Extract the (x, y) coordinate from the center of the cell holding the provided text.  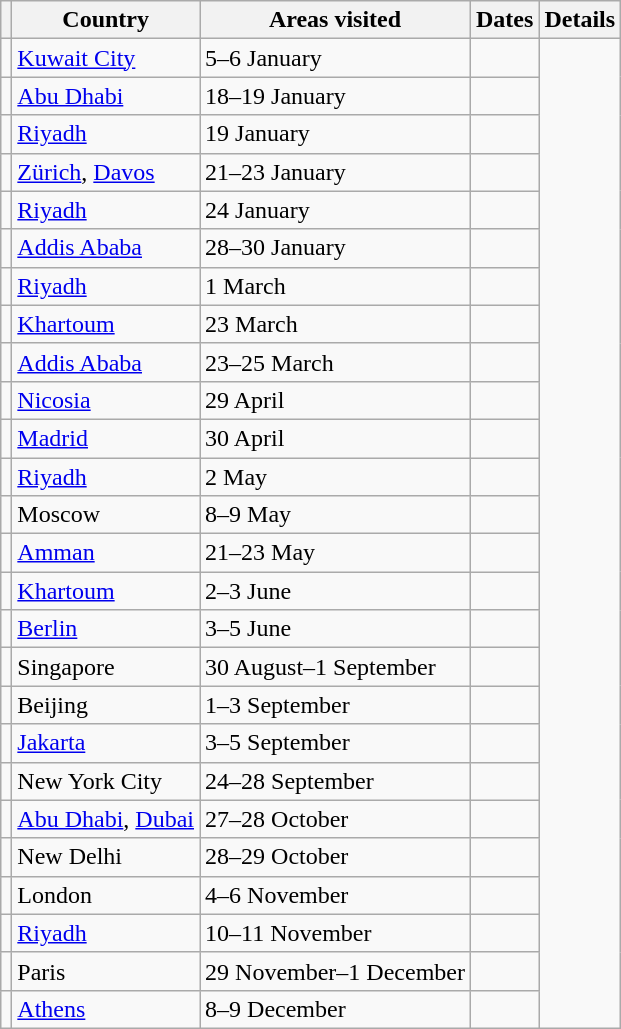
Abu Dhabi (106, 96)
New York City (106, 781)
21–23 January (336, 172)
28–29 October (336, 857)
3–5 June (336, 629)
2–3 June (336, 591)
3–5 September (336, 743)
24–28 September (336, 781)
30 August–1 September (336, 667)
Madrid (106, 438)
29 November–1 December (336, 971)
30 April (336, 438)
London (106, 895)
Athens (106, 1009)
27–28 October (336, 819)
19 January (336, 134)
29 April (336, 400)
2 May (336, 477)
Dates (504, 20)
Abu Dhabi, Dubai (106, 819)
1–3 September (336, 705)
5–6 January (336, 58)
Beijing (106, 705)
Kuwait City (106, 58)
28–30 January (336, 248)
Jakarta (106, 743)
Areas visited (336, 20)
10–11 November (336, 933)
24 January (336, 210)
Country (106, 20)
23–25 March (336, 362)
4–6 November (336, 895)
8–9 May (336, 515)
21–23 May (336, 553)
Singapore (106, 667)
18–19 January (336, 96)
Nicosia (106, 400)
Berlin (106, 629)
New Delhi (106, 857)
8–9 December (336, 1009)
Details (580, 20)
1 March (336, 286)
23 March (336, 324)
Zürich, Davos (106, 172)
Amman (106, 553)
Moscow (106, 515)
Paris (106, 971)
